Return [x, y] of the center of cell containing provided text 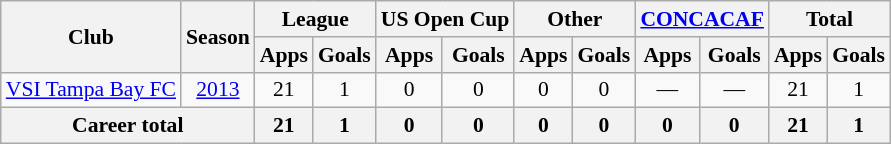
Club [91, 36]
Other [574, 19]
2013 [218, 90]
Total [830, 19]
CONCACAF [702, 19]
VSI Tampa Bay FC [91, 90]
US Open Cup [445, 19]
League [316, 19]
Season [218, 36]
Career total [128, 126]
